Return [X, Y] of the center of cell containing provided text 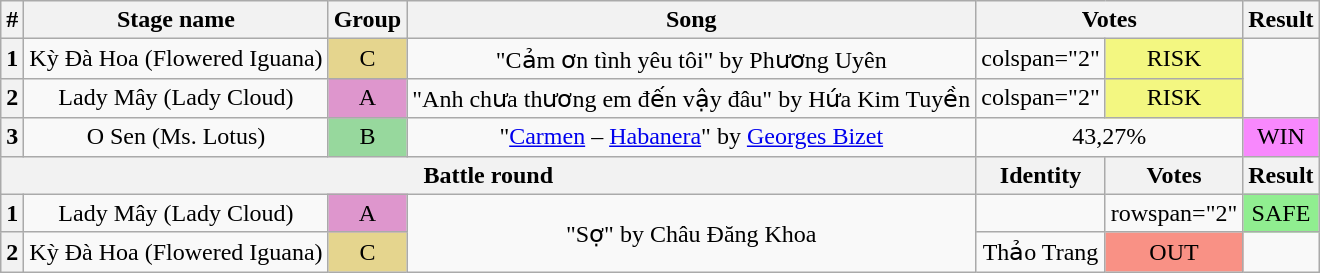
"Carmen – Habanera" by Georges Bizet [692, 137]
"Sợ" by Châu Đăng Khoa [692, 233]
WIN [1281, 137]
B [368, 137]
O Sen (Ms. Lotus) [176, 137]
Identity [1041, 175]
3 [12, 137]
SAFE [1281, 213]
Thảo Trang [1041, 252]
OUT [1174, 252]
Song [692, 20]
43,27% [1110, 137]
Stage name [176, 20]
"Anh chưa thương em đến vậy đâu" by Hứa Kim Tuyền [692, 98]
# [12, 20]
rowspan="2" [1174, 213]
Group [368, 20]
Battle round [488, 175]
"Cảm ơn tình yêu tôi" by Phương Uyên [692, 59]
